Extract the [x, y] coordinate from the center of the cell holding the provided text.  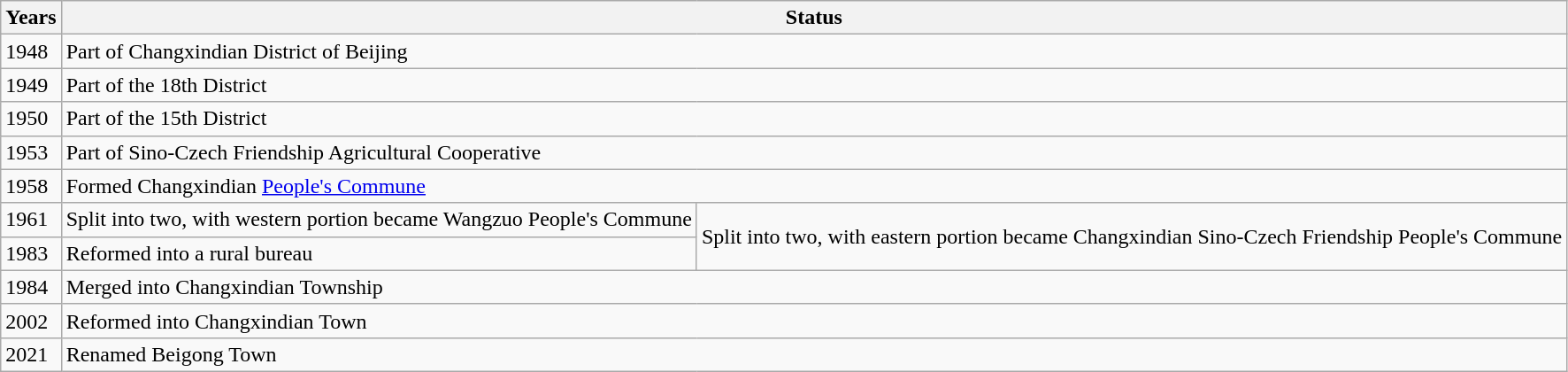
2002 [31, 321]
Reformed into Changxindian Town [814, 321]
1961 [31, 220]
Part of Sino-Czech Friendship Agricultural Cooperative [814, 152]
Formed Changxindian People's Commune [814, 186]
1984 [31, 287]
Reformed into a rural bureau [379, 253]
Status [814, 18]
1983 [31, 253]
1958 [31, 186]
Split into two, with eastern portion became Changxindian Sino-Czech Friendship People's Commune [1131, 236]
Split into two, with western portion became Wangzuo People's Commune [379, 220]
1950 [31, 119]
1948 [31, 51]
Merged into Changxindian Township [814, 287]
1949 [31, 85]
Renamed Beigong Town [814, 354]
Part of Changxindian District of Beijing [814, 51]
Part of the 15th District [814, 119]
2021 [31, 354]
1953 [31, 152]
Years [31, 18]
Part of the 18th District [814, 85]
